Locate the cell with the specified text and output its (X, Y) center coordinate. 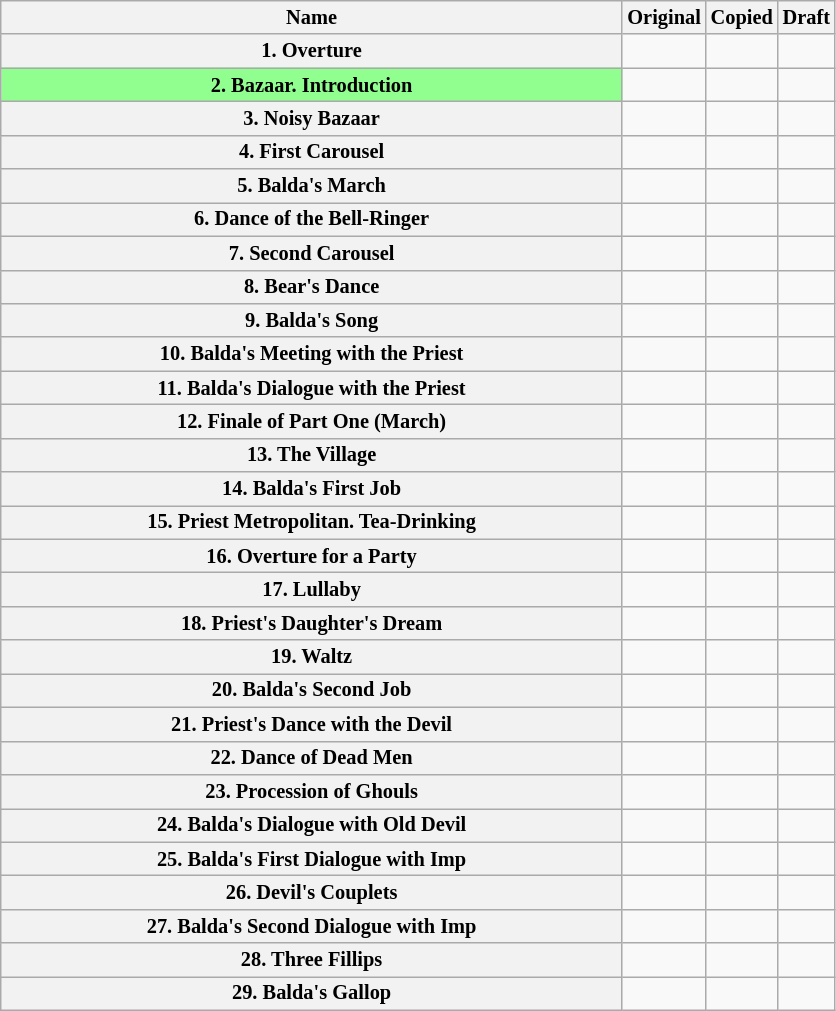
Copied (742, 17)
8. Bear's Dance (312, 287)
7. Second Carousel (312, 253)
6. Dance of the Bell-Ringer (312, 219)
13. The Village (312, 455)
10. Balda's Meeting with the Priest (312, 354)
22. Dance of Dead Men (312, 758)
18. Priest's Daughter's Dream (312, 623)
2. Bazaar. Introduction (312, 85)
Original (664, 17)
26. Devil's Couplets (312, 892)
19. Waltz (312, 657)
1. Overture (312, 51)
24. Balda's Dialogue with Old Devil (312, 825)
20. Balda's Second Job (312, 690)
4. First Carousel (312, 152)
17. Lullaby (312, 589)
5. Balda's March (312, 186)
16. Overture for a Party (312, 556)
29. Balda's Gallop (312, 993)
15. Priest Metropolitan. Tea-Drinking (312, 522)
23. Procession of Ghouls (312, 791)
25. Balda's First Dialogue with Imp (312, 859)
12. Finale of Part One (March) (312, 421)
11. Balda's Dialogue with the Priest (312, 388)
9. Balda's Song (312, 320)
21. Priest's Dance with the Devil (312, 724)
28. Three Fillips (312, 960)
27. Balda's Second Dialogue with Imp (312, 926)
3. Noisy Bazaar (312, 118)
Name (312, 17)
14. Balda's First Job (312, 489)
Draft (806, 17)
